Capture the cell that displays the provided text and extract its (X, Y) central coordinate. 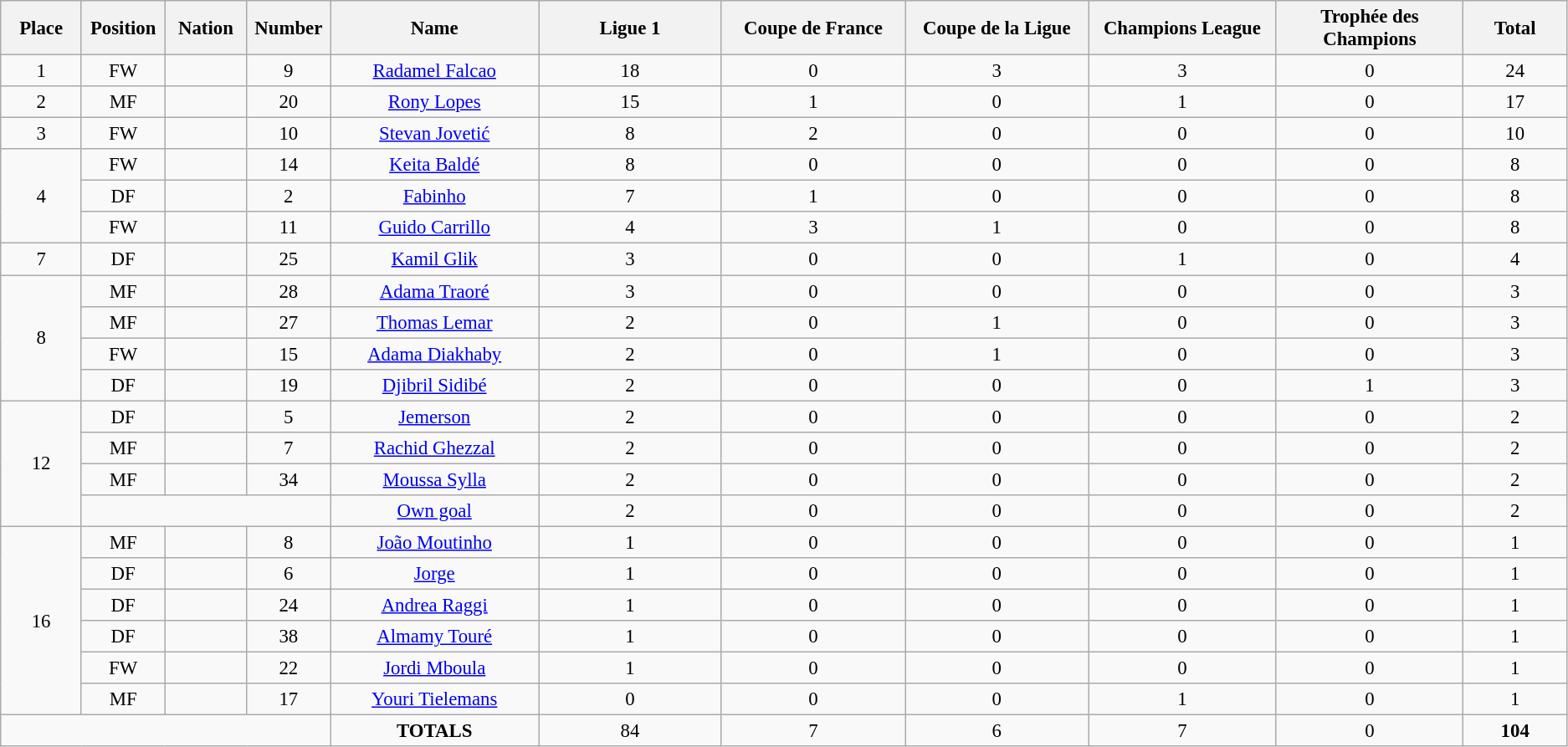
Jorge (435, 574)
Number (289, 28)
Andrea Raggi (435, 606)
84 (630, 731)
Keita Baldé (435, 165)
25 (289, 259)
9 (289, 71)
27 (289, 322)
14 (289, 165)
16 (42, 621)
20 (289, 102)
Kamil Glik (435, 259)
Coupe de France (813, 28)
104 (1515, 731)
Almamy Touré (435, 637)
Thomas Lemar (435, 322)
34 (289, 479)
João Moutinho (435, 542)
Rony Lopes (435, 102)
Coupe de la Ligue (997, 28)
Champions League (1182, 28)
22 (289, 668)
Nation (206, 28)
Guido Carrillo (435, 228)
Adama Diakhaby (435, 354)
Adama Traoré (435, 291)
Ligue 1 (630, 28)
Stevan Jovetić (435, 134)
19 (289, 385)
Name (435, 28)
Fabinho (435, 197)
11 (289, 228)
Moussa Sylla (435, 479)
Own goal (435, 511)
Place (42, 28)
Jordi Mboula (435, 668)
28 (289, 291)
TOTALS (435, 731)
Total (1515, 28)
12 (42, 463)
18 (630, 71)
Rachid Ghezzal (435, 448)
Djibril Sidibé (435, 385)
Youri Tielemans (435, 699)
38 (289, 637)
Trophée des Champions (1370, 28)
5 (289, 417)
Position (122, 28)
Jemerson (435, 417)
Radamel Falcao (435, 71)
